Find where the given text appears and provide that cell's center as (x, y) coordinate. 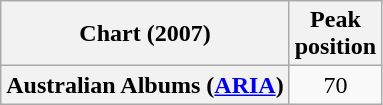
70 (335, 85)
Chart (2007) (145, 34)
Australian Albums (ARIA) (145, 85)
Peakposition (335, 34)
